Return [X, Y] of the center of cell containing provided text 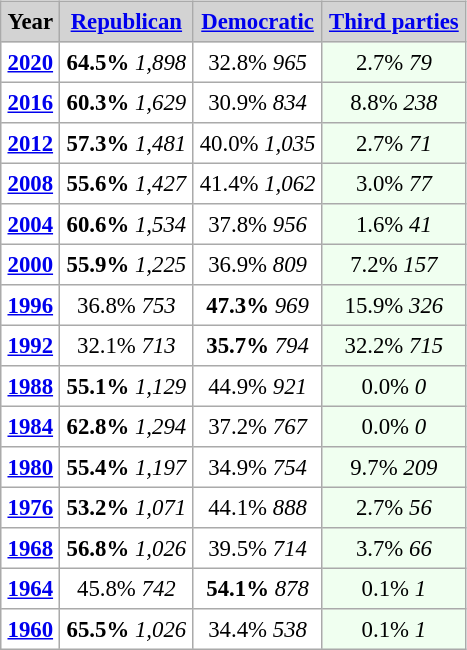
60.6% 1,534 [126, 224]
55.6% 1,427 [126, 184]
44.1% 888 [258, 508]
2.7% 79 [394, 62]
35.7% 794 [258, 346]
39.5% 714 [258, 548]
64.5% 1,898 [126, 62]
1968 [30, 548]
34.4% 538 [258, 629]
1980 [30, 467]
55.9% 1,225 [126, 265]
15.9% 326 [394, 305]
7.2% 157 [394, 265]
41.4% 1,062 [258, 184]
34.9% 754 [258, 467]
36.8% 753 [126, 305]
2016 [30, 103]
40.0% 1,035 [258, 143]
2000 [30, 265]
32.2% 715 [394, 346]
54.1% 878 [258, 589]
53.2% 1,071 [126, 508]
2012 [30, 143]
65.5% 1,026 [126, 629]
1992 [30, 346]
56.8% 1,026 [126, 548]
Republican [126, 22]
32.8% 965 [258, 62]
1960 [30, 629]
Year [30, 22]
8.8% 238 [394, 103]
2008 [30, 184]
Third parties [394, 22]
1984 [30, 427]
36.9% 809 [258, 265]
2.7% 71 [394, 143]
2020 [30, 62]
32.1% 713 [126, 346]
1996 [30, 305]
44.9% 921 [258, 386]
37.2% 767 [258, 427]
1964 [30, 589]
3.0% 77 [394, 184]
9.7% 209 [394, 467]
30.9% 834 [258, 103]
55.1% 1,129 [126, 386]
57.3% 1,481 [126, 143]
1988 [30, 386]
2.7% 56 [394, 508]
3.7% 66 [394, 548]
62.8% 1,294 [126, 427]
55.4% 1,197 [126, 467]
45.8% 742 [126, 589]
1976 [30, 508]
47.3% 969 [258, 305]
1.6% 41 [394, 224]
37.8% 956 [258, 224]
2004 [30, 224]
60.3% 1,629 [126, 103]
Democratic [258, 22]
